Scan for the cell matching the given text and deliver its (X, Y) coordinate at center. 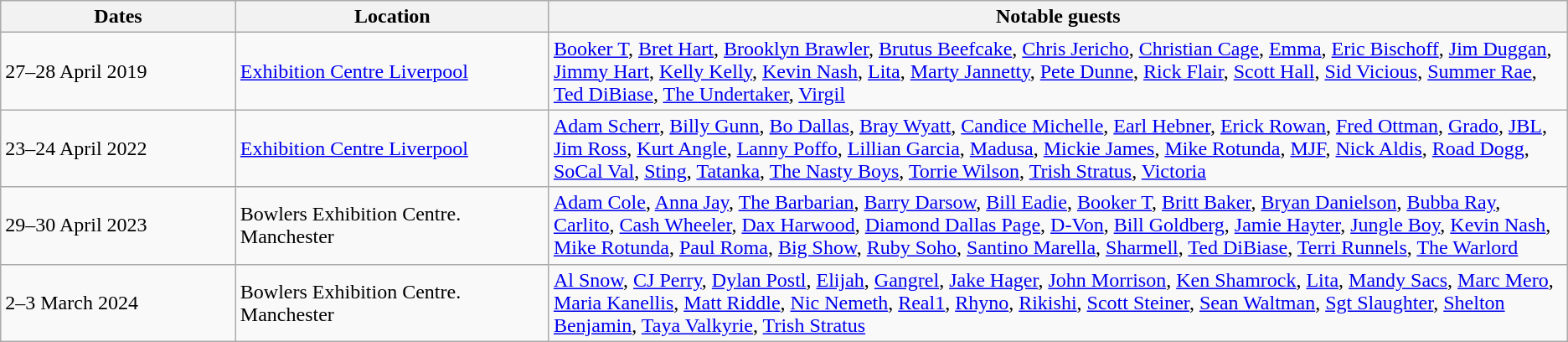
29–30 April 2023 (119, 225)
Notable guests (1058, 17)
2–3 March 2024 (119, 303)
23–24 April 2022 (119, 148)
Location (392, 17)
Dates (119, 17)
27–28 April 2019 (119, 71)
